Return [x, y] of the center of cell containing provided text 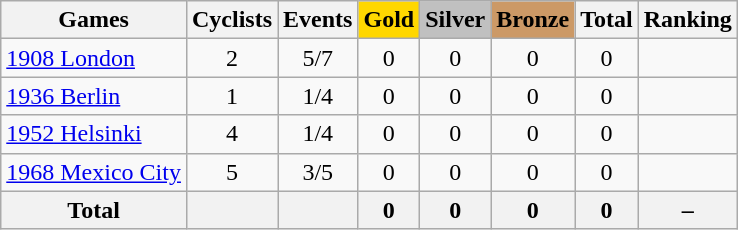
1 [232, 96]
Gold [389, 20]
3/5 [318, 172]
1908 London [94, 58]
Games [94, 20]
Cyclists [232, 20]
1952 Helsinki [94, 134]
1936 Berlin [94, 96]
1968 Mexico City [94, 172]
Ranking [688, 20]
5/7 [318, 58]
Bronze [533, 20]
2 [232, 58]
5 [232, 172]
– [688, 210]
Silver [456, 20]
4 [232, 134]
Events [318, 20]
